From the cell containing the given text, extract its center point as (X, Y) coordinate. 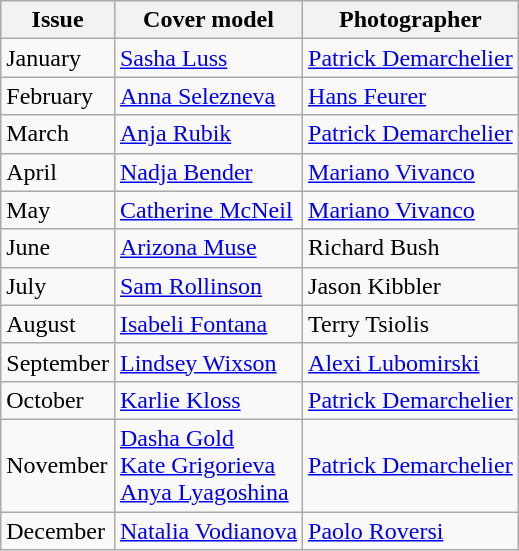
March (58, 134)
Terry Tsiolis (411, 324)
November (58, 465)
June (58, 248)
July (58, 286)
Isabeli Fontana (208, 324)
April (58, 172)
August (58, 324)
Sam Rollinson (208, 286)
Richard Bush (411, 248)
Arizona Muse (208, 248)
December (58, 531)
Issue (58, 20)
Catherine McNeil (208, 210)
Jason Kibbler (411, 286)
Cover model (208, 20)
Sasha Luss (208, 58)
February (58, 96)
Photographer (411, 20)
Natalia Vodianova (208, 531)
May (58, 210)
Alexi Lubomirski (411, 362)
October (58, 400)
Nadja Bender (208, 172)
Paolo Roversi (411, 531)
Anja Rubik (208, 134)
Karlie Kloss (208, 400)
Lindsey Wixson (208, 362)
September (58, 362)
January (58, 58)
Hans Feurer (411, 96)
Dasha GoldKate GrigorievaAnya Lyagoshina (208, 465)
Anna Selezneva (208, 96)
